Output the [x, y] coordinate of the center of the cell containing the given text.  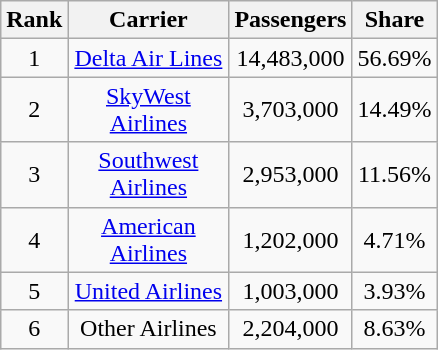
5 [34, 291]
Southwest Airlines [148, 174]
Passengers [290, 20]
Other Airlines [148, 329]
2,204,000 [290, 329]
2 [34, 110]
SkyWest Airlines [148, 110]
4.71% [394, 240]
3 [34, 174]
11.56% [394, 174]
56.69% [394, 58]
1 [34, 58]
United Airlines [148, 291]
14,483,000 [290, 58]
1,202,000 [290, 240]
Carrier [148, 20]
8.63% [394, 329]
Delta Air Lines [148, 58]
14.49% [394, 110]
Rank [34, 20]
3.93% [394, 291]
Share [394, 20]
2,953,000 [290, 174]
American Airlines [148, 240]
3,703,000 [290, 110]
1,003,000 [290, 291]
4 [34, 240]
6 [34, 329]
